Pinpoint the cell where the given text exists, returning its [X, Y] midpoint coordinate. 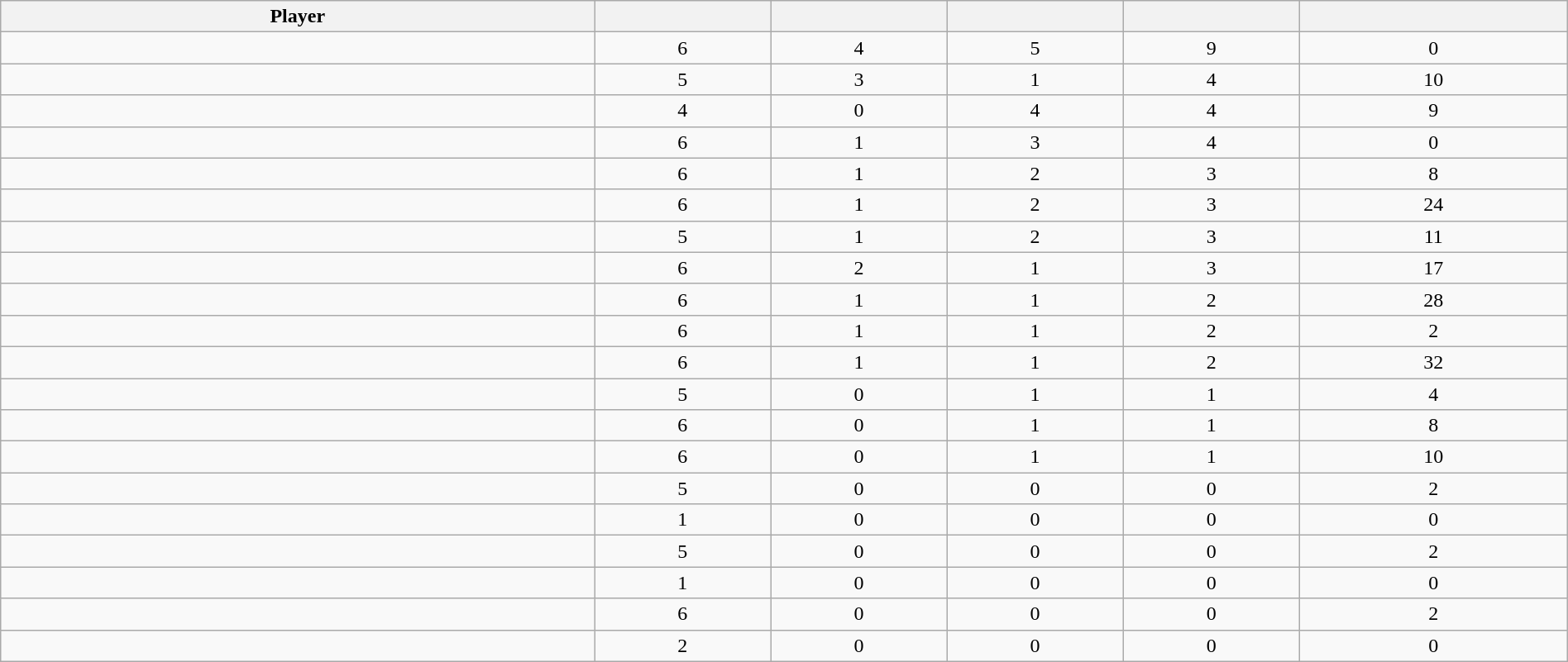
32 [1433, 362]
28 [1433, 299]
Player [298, 17]
11 [1433, 236]
24 [1433, 205]
17 [1433, 268]
